Determine the [x, y] coordinate at the center of the cell enclosing the given text.  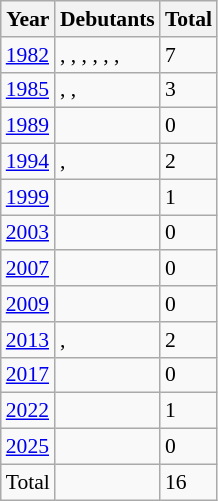
1994 [28, 162]
2013 [28, 340]
3 [188, 90]
, , , , , , [108, 55]
1985 [28, 90]
7 [188, 55]
Debutants [108, 19]
2017 [28, 375]
1989 [28, 126]
1982 [28, 55]
, , [108, 90]
16 [188, 482]
2003 [28, 233]
1999 [28, 197]
2025 [28, 447]
2009 [28, 304]
2007 [28, 269]
Year [28, 19]
2022 [28, 411]
